Find where the given text appears and provide that cell's center as (x, y) coordinate. 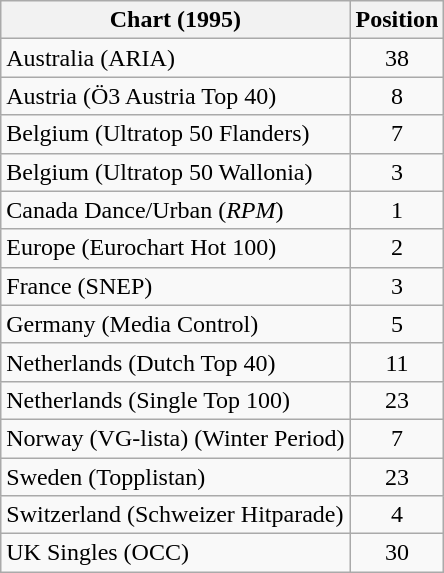
5 (397, 324)
Chart (1995) (176, 20)
4 (397, 515)
8 (397, 96)
Position (397, 20)
Europe (Eurochart Hot 100) (176, 248)
Norway (VG-lista) (Winter Period) (176, 438)
11 (397, 362)
UK Singles (OCC) (176, 553)
Belgium (Ultratop 50 Flanders) (176, 134)
Switzerland (Schweizer Hitparade) (176, 515)
38 (397, 58)
Canada Dance/Urban (RPM) (176, 210)
Belgium (Ultratop 50 Wallonia) (176, 172)
30 (397, 553)
Austria (Ö3 Austria Top 40) (176, 96)
2 (397, 248)
1 (397, 210)
Netherlands (Dutch Top 40) (176, 362)
Netherlands (Single Top 100) (176, 400)
France (SNEP) (176, 286)
Germany (Media Control) (176, 324)
Sweden (Topplistan) (176, 477)
Australia (ARIA) (176, 58)
